Determine the [X, Y] coordinate at the center of the cell enclosing the given text.  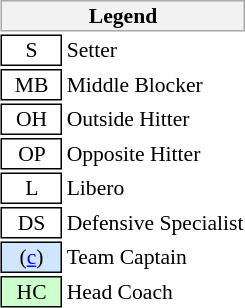
S [32, 50]
Libero [155, 188]
(c) [32, 258]
MB [32, 85]
Setter [155, 50]
DS [32, 223]
OP [32, 154]
Outside Hitter [155, 120]
Defensive Specialist [155, 223]
Middle Blocker [155, 85]
Legend [123, 16]
Head Coach [155, 292]
L [32, 188]
HC [32, 292]
Team Captain [155, 258]
Opposite Hitter [155, 154]
OH [32, 120]
